Identify which cell holds the provided text, then report its (X, Y) central coordinate. 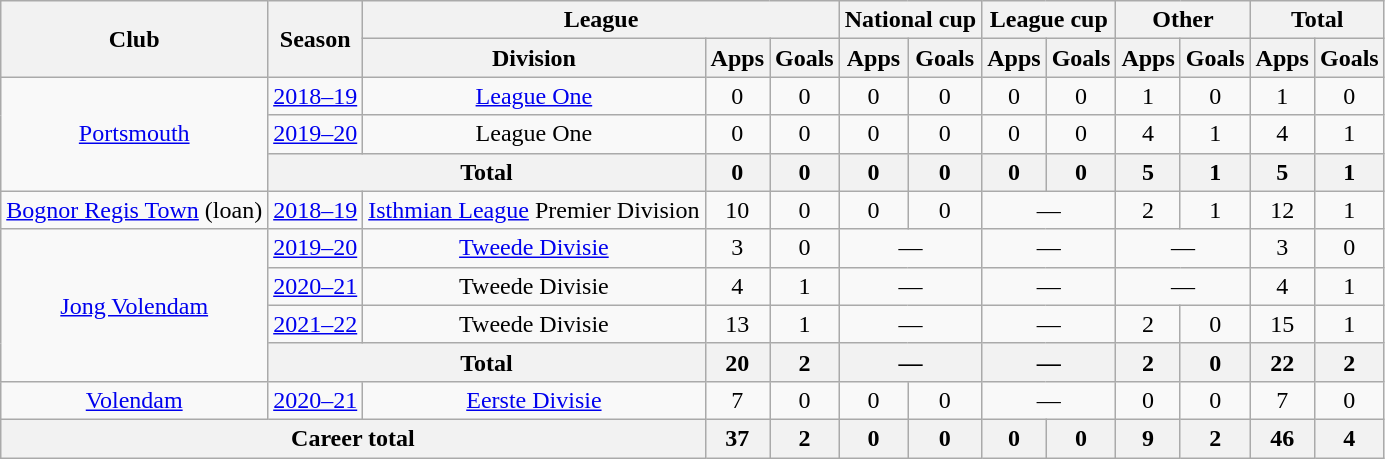
Season (316, 39)
Club (134, 39)
Career total (353, 438)
Division (534, 58)
Portsmouth (134, 134)
League cup (1049, 20)
15 (1282, 324)
10 (737, 210)
Jong Volendam (134, 305)
Bognor Regis Town (loan) (134, 210)
Other (1183, 20)
9 (1148, 438)
National cup (910, 20)
22 (1282, 362)
12 (1282, 210)
League (602, 20)
2021–22 (316, 324)
Isthmian League Premier Division (534, 210)
20 (737, 362)
Volendam (134, 400)
37 (737, 438)
Eerste Divisie (534, 400)
46 (1282, 438)
13 (737, 324)
